Return the [X, Y] coordinate for the center point of the cell that contains the specified text.  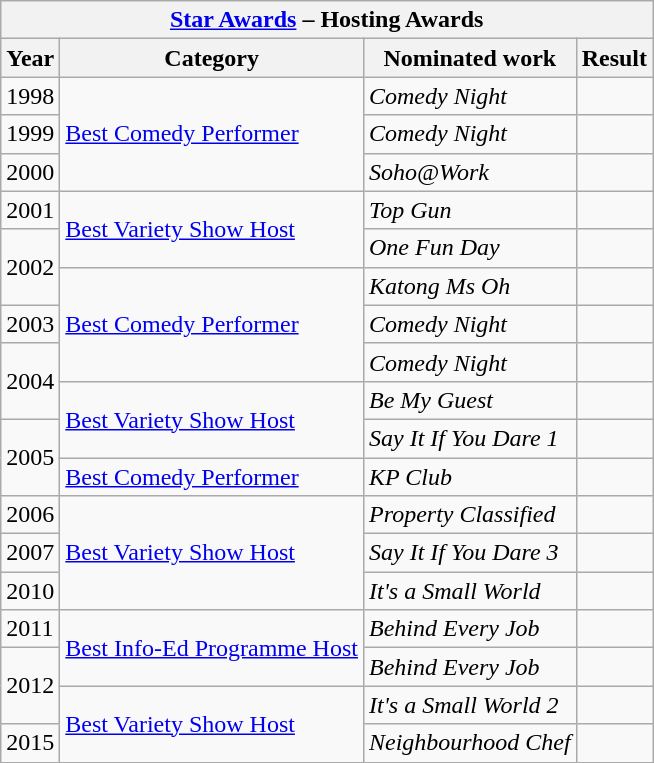
Say It If You Dare 1 [470, 438]
Star Awards – Hosting Awards [327, 20]
1998 [30, 96]
Top Gun [470, 210]
It's a Small World 2 [470, 705]
1999 [30, 134]
2006 [30, 515]
Be My Guest [470, 400]
It's a Small World [470, 591]
Category [212, 58]
2010 [30, 591]
Year [30, 58]
Katong Ms Oh [470, 286]
2015 [30, 743]
Result [614, 58]
2004 [30, 381]
2001 [30, 210]
2000 [30, 172]
2007 [30, 553]
2005 [30, 457]
2002 [30, 267]
2012 [30, 686]
2011 [30, 629]
Say It If You Dare 3 [470, 553]
One Fun Day [470, 248]
Soho@Work [470, 172]
Nominated work [470, 58]
2003 [30, 324]
Property Classified [470, 515]
Neighbourhood Chef [470, 743]
KP Club [470, 477]
Best Info-Ed Programme Host [212, 648]
